From the cell containing the given text, extract its center point as [X, Y] coordinate. 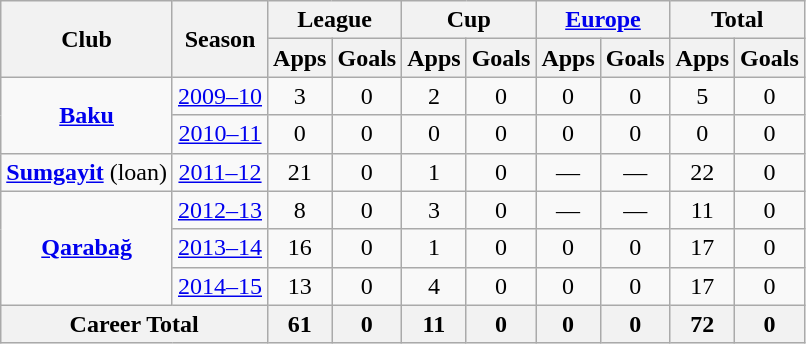
5 [702, 96]
2013–14 [220, 248]
4 [434, 286]
72 [702, 324]
League [335, 20]
Baku [87, 115]
61 [300, 324]
Europe [603, 20]
2009–10 [220, 96]
Qarabağ [87, 248]
Career Total [134, 324]
2 [434, 96]
2012–13 [220, 210]
Club [87, 39]
22 [702, 172]
8 [300, 210]
Season [220, 39]
13 [300, 286]
Sumgayit (loan) [87, 172]
2011–12 [220, 172]
Total [737, 20]
2010–11 [220, 134]
21 [300, 172]
Cup [469, 20]
2014–15 [220, 286]
16 [300, 248]
